Return the [x, y] coordinate for the center point of the cell that contains the specified text.  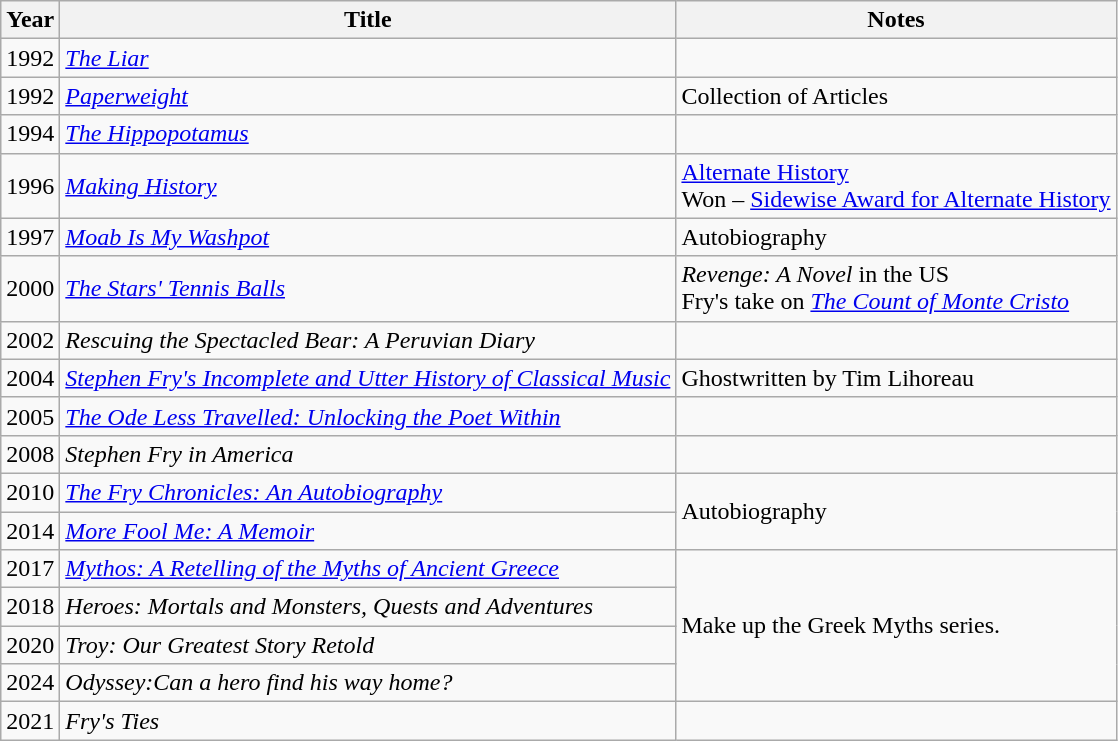
2021 [30, 721]
2014 [30, 531]
More Fool Me: A Memoir [368, 531]
Rescuing the Spectacled Bear: A Peruvian Diary [368, 340]
2000 [30, 288]
2005 [30, 416]
2020 [30, 645]
Year [30, 20]
Make up the Greek Myths series. [896, 626]
Odyssey:Can a hero find his way home? [368, 683]
2018 [30, 607]
2004 [30, 378]
Ghostwritten by Tim Lihoreau [896, 378]
2017 [30, 569]
2002 [30, 340]
Collection of Articles [896, 96]
Notes [896, 20]
Heroes: Mortals and Monsters, Quests and Adventures [368, 607]
Paperweight [368, 96]
1997 [30, 237]
The Fry Chronicles: An Autobiography [368, 492]
Revenge: A Novel in the USFry's take on The Count of Monte Cristo [896, 288]
Fry's Ties [368, 721]
2008 [30, 454]
1996 [30, 186]
Stephen Fry's Incomplete and Utter History of Classical Music [368, 378]
The Ode Less Travelled: Unlocking the Poet Within [368, 416]
The Liar [368, 58]
1994 [30, 134]
Making History [368, 186]
2024 [30, 683]
Mythos: A Retelling of the Myths of Ancient Greece [368, 569]
Moab Is My Washpot [368, 237]
The Hippopotamus [368, 134]
The Stars' Tennis Balls [368, 288]
Alternate HistoryWon – Sidewise Award for Alternate History [896, 186]
Stephen Fry in America [368, 454]
Troy: Our Greatest Story Retold [368, 645]
2010 [30, 492]
Title [368, 20]
